From the cell containing the given text, extract its center point as [x, y] coordinate. 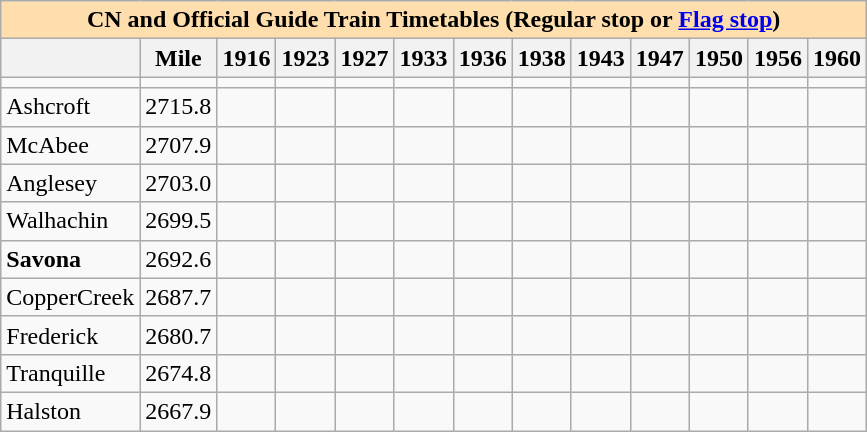
2680.7 [178, 335]
Walhachin [70, 221]
1956 [778, 58]
1923 [306, 58]
2687.7 [178, 297]
2707.9 [178, 145]
1933 [424, 58]
1950 [718, 58]
Anglesey [70, 183]
1938 [542, 58]
Savona [70, 259]
1947 [660, 58]
CN and Official Guide Train Timetables (Regular stop or Flag stop) [434, 20]
1936 [482, 58]
1943 [600, 58]
CopperCreek [70, 297]
1916 [246, 58]
Halston [70, 411]
Frederick [70, 335]
2699.5 [178, 221]
McAbee [70, 145]
Mile [178, 58]
2667.9 [178, 411]
2715.8 [178, 107]
2703.0 [178, 183]
1960 [836, 58]
Tranquille [70, 373]
2692.6 [178, 259]
2674.8 [178, 373]
1927 [364, 58]
Ashcroft [70, 107]
